Extract the (X, Y) coordinate from the center of the cell holding the provided text.  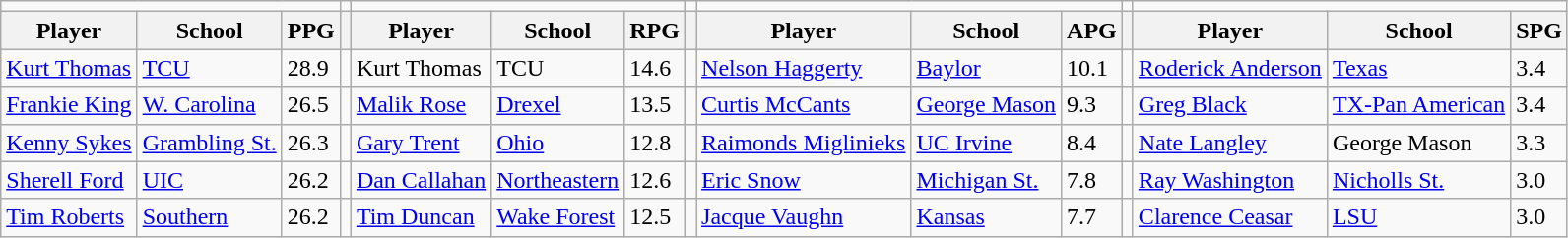
Nicholls St. (1418, 180)
Southern (209, 217)
8.4 (1092, 143)
12.5 (655, 217)
Kansas (987, 217)
APG (1092, 30)
3.3 (1539, 143)
Eric Snow (804, 180)
7.7 (1092, 217)
Tim Roberts (69, 217)
Greg Black (1229, 105)
Sherell Ford (69, 180)
PPG (311, 30)
28.9 (311, 68)
Roderick Anderson (1229, 68)
Curtis McCants (804, 105)
Texas (1418, 68)
UC Irvine (987, 143)
Kenny Sykes (69, 143)
Frankie King (69, 105)
Nelson Haggerty (804, 68)
Drexel (557, 105)
10.1 (1092, 68)
Nate Langley (1229, 143)
Wake Forest (557, 217)
TX-Pan American (1418, 105)
Ohio (557, 143)
Grambling St. (209, 143)
Malik Rose (421, 105)
Clarence Ceasar (1229, 217)
14.6 (655, 68)
SPG (1539, 30)
RPG (655, 30)
LSU (1418, 217)
W. Carolina (209, 105)
9.3 (1092, 105)
Michigan St. (987, 180)
Tim Duncan (421, 217)
12.6 (655, 180)
26.3 (311, 143)
UIC (209, 180)
Raimonds Miglinieks (804, 143)
12.8 (655, 143)
13.5 (655, 105)
Ray Washington (1229, 180)
Northeastern (557, 180)
Baylor (987, 68)
Jacque Vaughn (804, 217)
Gary Trent (421, 143)
Dan Callahan (421, 180)
26.5 (311, 105)
7.8 (1092, 180)
